Output the (x, y) coordinate of the center of the cell containing the given text.  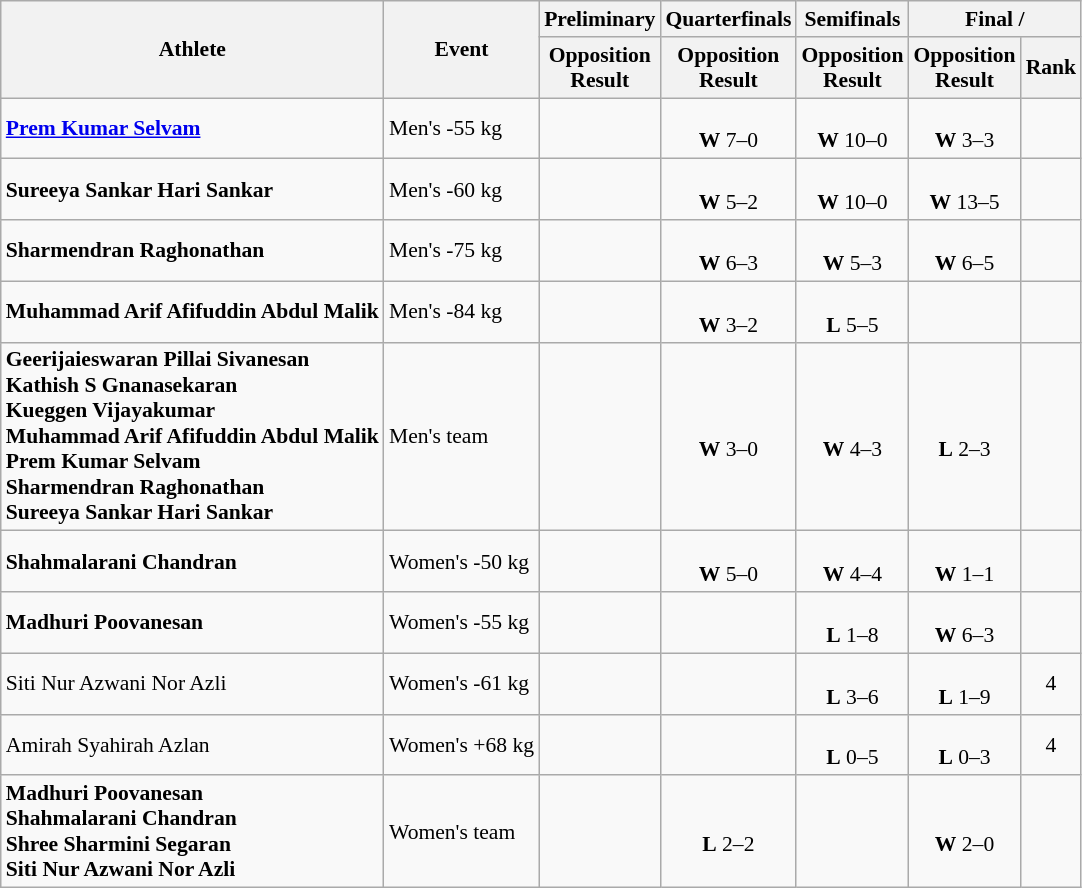
Men's -55 kg (462, 128)
Athlete (192, 50)
Final / (994, 19)
W 1–1 (964, 562)
L 3–6 (852, 684)
L 1–9 (964, 684)
Women's +68 kg (462, 744)
Women's -55 kg (462, 622)
L 2–3 (964, 436)
Men's -75 kg (462, 250)
W 13–5 (964, 190)
W 6–5 (964, 250)
W 7–0 (728, 128)
W 5–2 (728, 190)
W 3–2 (728, 312)
Madhuri Poovanesan (192, 622)
Siti Nur Azwani Nor Azli (192, 684)
W 3–0 (728, 436)
Women's -50 kg (462, 562)
Men's team (462, 436)
Women's -61 kg (462, 684)
W 4–4 (852, 562)
Semifinals (852, 19)
L 0–3 (964, 744)
L 2–2 (728, 832)
Men's -60 kg (462, 190)
W 5–0 (728, 562)
Amirah Syahirah Azlan (192, 744)
L 1–8 (852, 622)
Sureeya Sankar Hari Sankar (192, 190)
Quarterfinals (728, 19)
Prem Kumar Selvam (192, 128)
Shahmalarani Chandran (192, 562)
W 3–3 (964, 128)
Event (462, 50)
W 5–3 (852, 250)
Sharmendran Raghonathan (192, 250)
L 0–5 (852, 744)
W 2–0 (964, 832)
Women's team (462, 832)
L 5–5 (852, 312)
W 4–3 (852, 436)
Preliminary (600, 19)
Muhammad Arif Afifuddin Abdul Malik (192, 312)
Rank (1052, 68)
Men's -84 kg (462, 312)
Madhuri PoovanesanShahmalarani ChandranShree Sharmini SegaranSiti Nur Azwani Nor Azli (192, 832)
